Find where the given text appears and provide that cell's center as [X, Y] coordinate. 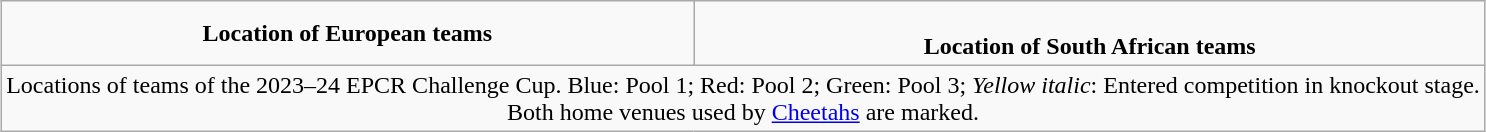
Location of South African teams [1090, 34]
Location of European teams [348, 34]
